Output the (X, Y) coordinate of the center of the cell containing the given text.  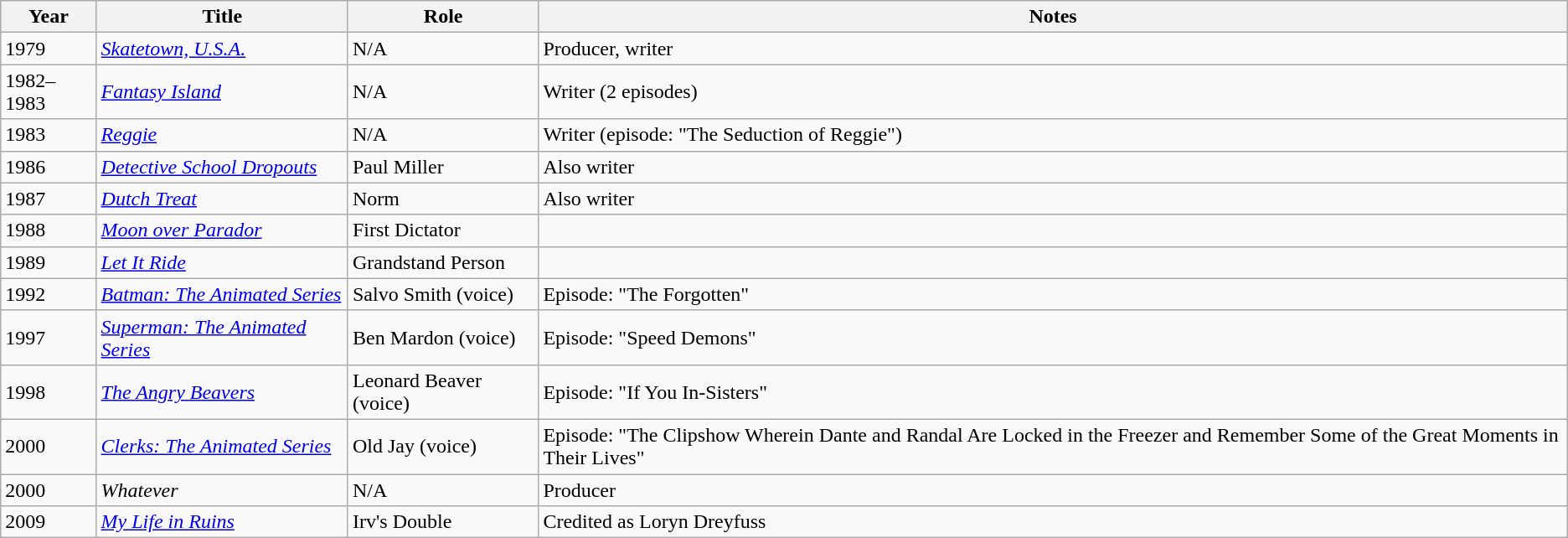
Credited as Loryn Dreyfuss (1053, 522)
Episode: "Speed Demons" (1053, 337)
1987 (49, 199)
Notes (1053, 17)
Title (222, 17)
Year (49, 17)
1986 (49, 167)
Dutch Treat (222, 199)
Writer (2 episodes) (1053, 92)
1998 (49, 392)
My Life in Ruins (222, 522)
2009 (49, 522)
Producer, writer (1053, 49)
Writer (episode: "The Seduction of Reggie") (1053, 135)
Paul Miller (442, 167)
1997 (49, 337)
Salvo Smith (voice) (442, 294)
Episode: "The Forgotten" (1053, 294)
Fantasy Island (222, 92)
Old Jay (voice) (442, 446)
Episode: "If You In-Sisters" (1053, 392)
1992 (49, 294)
Clerks: The Animated Series (222, 446)
Grandstand Person (442, 262)
Leonard Beaver (voice) (442, 392)
Let It Ride (222, 262)
Batman: The Animated Series (222, 294)
Skatetown, U.S.A. (222, 49)
Norm (442, 199)
1979 (49, 49)
Producer (1053, 490)
Superman: The Animated Series (222, 337)
Ben Mardon (voice) (442, 337)
Detective School Dropouts (222, 167)
Episode: "The Clipshow Wherein Dante and Randal Are Locked in the Freezer and Remember Some of the Great Moments in Their Lives" (1053, 446)
1982–1983 (49, 92)
1988 (49, 230)
Reggie (222, 135)
Whatever (222, 490)
Moon over Parador (222, 230)
First Dictator (442, 230)
Role (442, 17)
Irv's Double (442, 522)
1989 (49, 262)
The Angry Beavers (222, 392)
1983 (49, 135)
